Determine the (X, Y) coordinate at the center of the cell enclosing the given text.  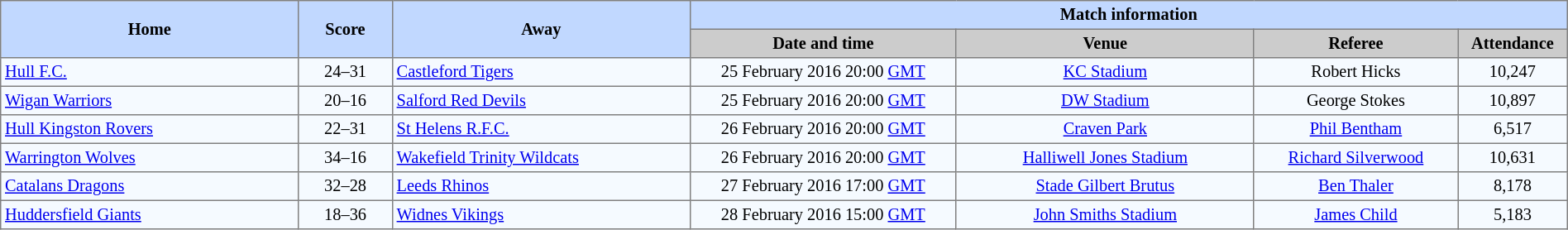
8,178 (1513, 186)
Castleford Tigers (541, 72)
Wigan Warriors (150, 100)
Leeds Rhinos (541, 186)
Warrington Wolves (150, 157)
John Smiths Stadium (1105, 214)
5,183 (1513, 214)
St Helens R.F.C. (541, 129)
Robert Hicks (1355, 72)
Attendance (1513, 43)
Date and time (823, 43)
20–16 (346, 100)
Home (150, 30)
Catalans Dragons (150, 186)
22–31 (346, 129)
Widnes Vikings (541, 214)
Salford Red Devils (541, 100)
32–28 (346, 186)
28 February 2016 15:00 GMT (823, 214)
10,631 (1513, 157)
Richard Silverwood (1355, 157)
10,247 (1513, 72)
27 February 2016 17:00 GMT (823, 186)
Venue (1105, 43)
Phil Bentham (1355, 129)
Score (346, 30)
Away (541, 30)
James Child (1355, 214)
DW Stadium (1105, 100)
Hull Kingston Rovers (150, 129)
24–31 (346, 72)
Hull F.C. (150, 72)
Halliwell Jones Stadium (1105, 157)
Match information (1128, 15)
Referee (1355, 43)
KC Stadium (1105, 72)
George Stokes (1355, 100)
10,897 (1513, 100)
34–16 (346, 157)
18–36 (346, 214)
Stade Gilbert Brutus (1105, 186)
Huddersfield Giants (150, 214)
Wakefield Trinity Wildcats (541, 157)
Craven Park (1105, 129)
6,517 (1513, 129)
Ben Thaler (1355, 186)
